Output the (X, Y) coordinate of the center of the cell containing the given text.  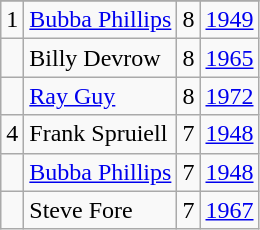
1972 (230, 96)
4 (12, 134)
Billy Devrow (100, 58)
Ray Guy (100, 96)
Frank Spruiell (100, 134)
1967 (230, 210)
1949 (230, 20)
Steve Fore (100, 210)
1965 (230, 58)
1 (12, 20)
